Extract the (X, Y) coordinate from the center of the cell holding the provided text.  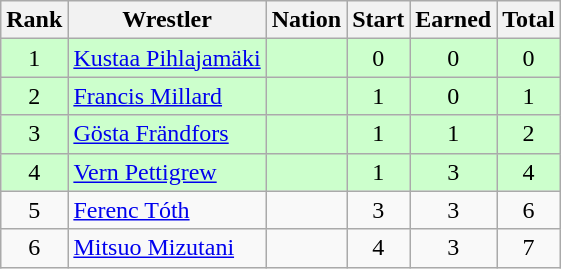
5 (34, 210)
Total (529, 20)
Ferenc Tóth (167, 210)
Rank (34, 20)
Kustaa Pihlajamäki (167, 58)
Wrestler (167, 20)
Vern Pettigrew (167, 172)
Mitsuo Mizutani (167, 248)
7 (529, 248)
Nation (306, 20)
Start (378, 20)
Francis Millard (167, 96)
Gösta Frändfors (167, 134)
Earned (454, 20)
